Identify which cell holds the provided text, then report its (X, Y) central coordinate. 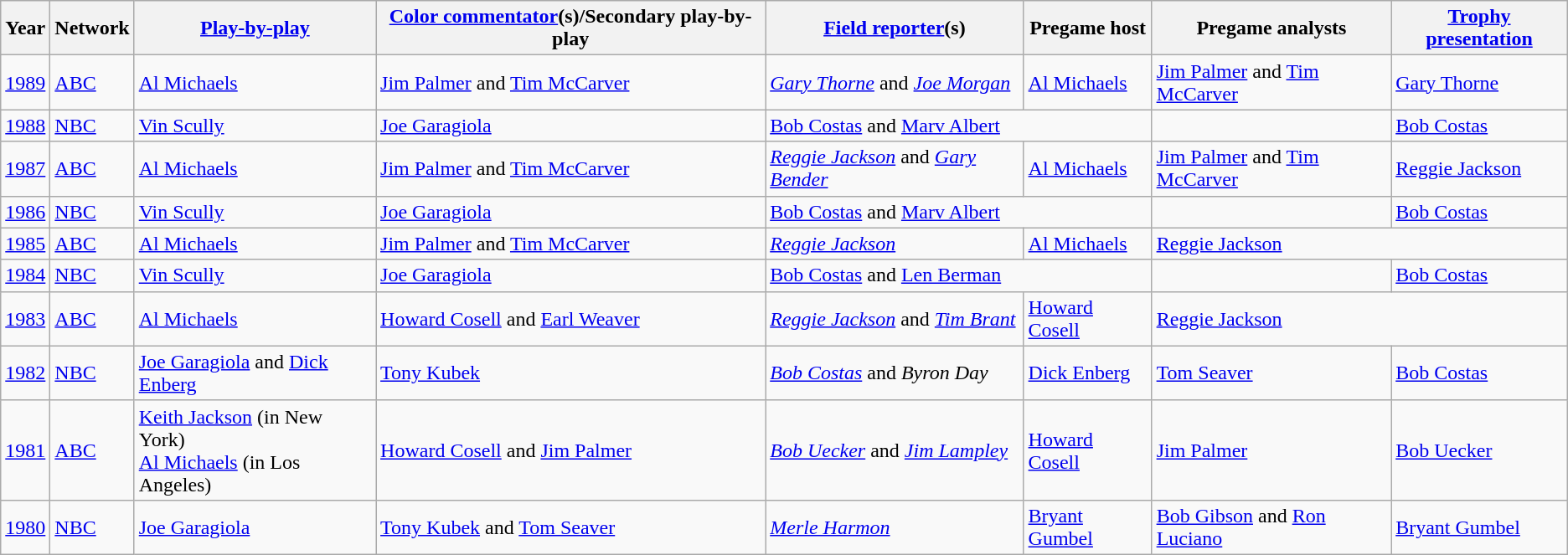
Joe Garagiola and Dick Enberg (255, 373)
Year (25, 28)
Keith Jackson (in New York)Al Michaels (in Los Angeles) (255, 450)
1986 (25, 212)
Color commentator(s)/Secondary play-by-play (571, 28)
Dick Enberg (1087, 373)
Howard Cosell and Earl Weaver (571, 318)
Pregame host (1087, 28)
Reggie Jackson and Gary Bender (895, 169)
Tom Seaver (1271, 373)
Tony Kubek (571, 373)
Howard Cosell and Jim Palmer (571, 450)
1984 (25, 275)
Pregame analysts (1271, 28)
1987 (25, 169)
1980 (25, 527)
Reggie Jackson and Tim Brant (895, 318)
Tony Kubek and Tom Seaver (571, 527)
1981 (25, 450)
Merle Harmon (895, 527)
Network (92, 28)
Bob Costas and Len Berman (958, 275)
Gary Thorne (1479, 82)
Trophy presentation (1479, 28)
1982 (25, 373)
Jim Palmer (1271, 450)
Play-by-play (255, 28)
Bob Uecker (1479, 450)
Bob Costas and Byron Day (895, 373)
1989 (25, 82)
Bob Uecker and Jim Lampley (895, 450)
1988 (25, 126)
Bob Gibson and Ron Luciano (1271, 527)
Field reporter(s) (895, 28)
1983 (25, 318)
Gary Thorne and Joe Morgan (895, 82)
1985 (25, 244)
